Search for the cell housing the specified text and yield its (X, Y) center coordinate. 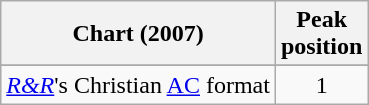
Chart (2007) (138, 34)
1 (321, 85)
Peak position (321, 34)
R&R's Christian AC format (138, 85)
